Identify which cell holds the provided text, then report its [X, Y] central coordinate. 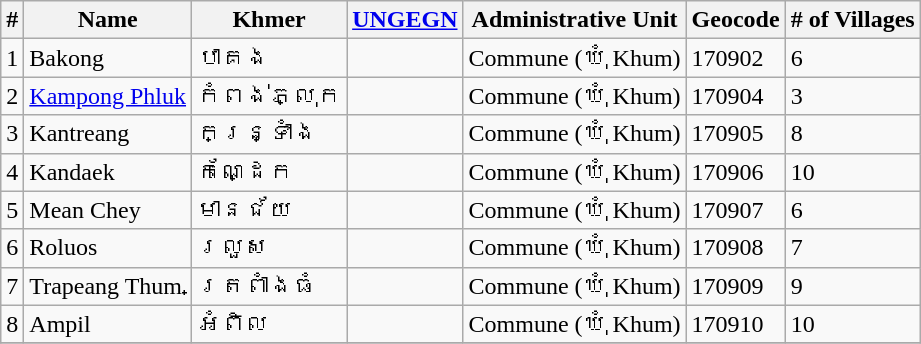
1 [12, 58]
Khmer [270, 20]
បាគង [270, 58]
Name [108, 20]
Kandaek [108, 172]
170910 [736, 324]
Geocode [736, 20]
កណ្ដែក [270, 172]
170908 [736, 248]
Roluos [108, 248]
មានជ័យ [270, 210]
170902 [736, 58]
170907 [736, 210]
170905 [736, 134]
2 [12, 96]
# of Villages [852, 20]
Bakong [108, 58]
UNGEGN [405, 20]
# [12, 20]
Kampong Phluk [108, 96]
ត្រពាំងធំ [270, 286]
Administrative Unit [574, 20]
អំពិល [270, 324]
4 [12, 172]
170906 [736, 172]
រលួស [270, 248]
5 [12, 210]
កន្ទ្រាំង [270, 134]
Ampil [108, 324]
170904 [736, 96]
Kantreang [108, 134]
9 [852, 286]
Mean Chey [108, 210]
កំពង់ភ្លុក [270, 96]
Trapeang Thum [108, 286]
170909 [736, 286]
